Pinpoint the cell where the given text exists, returning its (X, Y) midpoint coordinate. 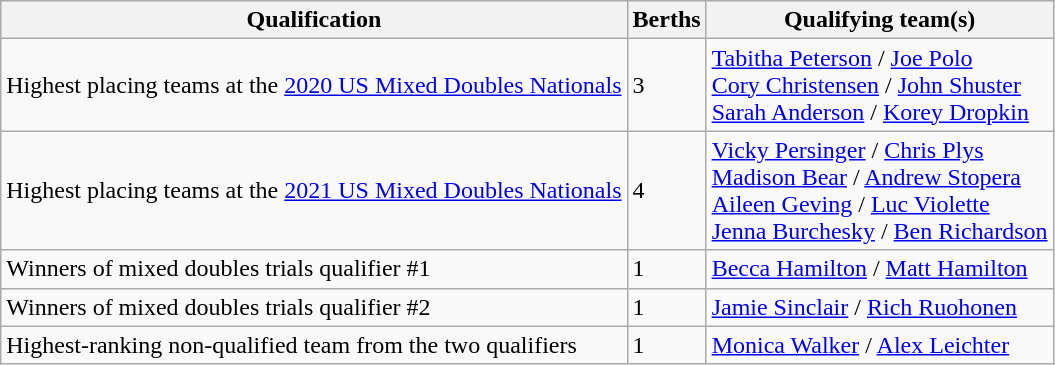
Monica Walker / Alex Leichter (880, 345)
Winners of mixed doubles trials qualifier #1 (314, 269)
Berths (666, 20)
Qualification (314, 20)
Highest placing teams at the 2021 US Mixed Doubles Nationals (314, 190)
Vicky Persinger / Chris Plys Madison Bear / Andrew Stopera Aileen Geving / Luc Violette Jenna Burchesky / Ben Richardson (880, 190)
Jamie Sinclair / Rich Ruohonen (880, 307)
Winners of mixed doubles trials qualifier #2 (314, 307)
Highest placing teams at the 2020 US Mixed Doubles Nationals (314, 85)
3 (666, 85)
Tabitha Peterson / Joe Polo Cory Christensen / John Shuster Sarah Anderson / Korey Dropkin (880, 85)
Highest-ranking non-qualified team from the two qualifiers (314, 345)
4 (666, 190)
Becca Hamilton / Matt Hamilton (880, 269)
Qualifying team(s) (880, 20)
